Return the (X, Y) coordinate for the center point of the cell that contains the specified text.  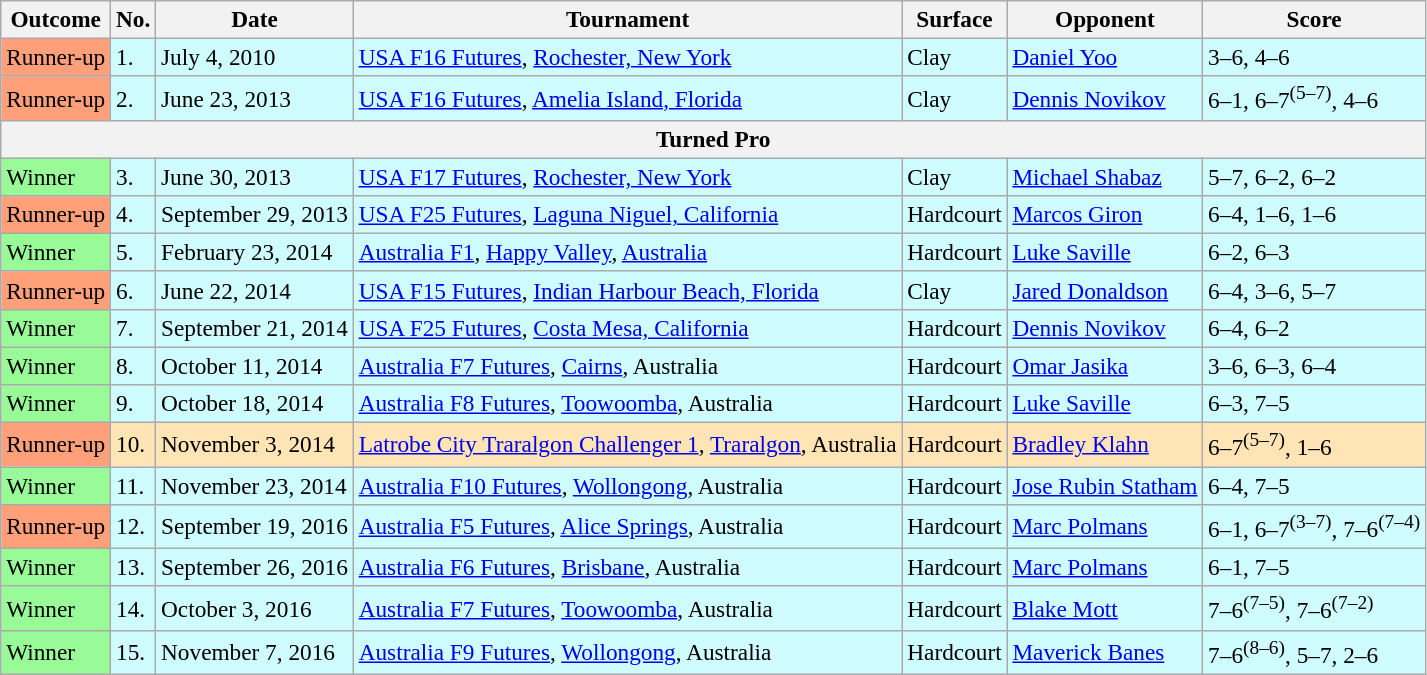
October 18, 2014 (255, 403)
Marcos Giron (1105, 214)
September 26, 2016 (255, 567)
6–4, 6–2 (1314, 328)
3. (134, 177)
6–1, 6–7(5–7), 4–6 (1314, 98)
8. (134, 366)
June 23, 2013 (255, 98)
6–2, 6–3 (1314, 252)
November 7, 2016 (255, 652)
USA F25 Futures, Costa Mesa, California (628, 328)
1. (134, 57)
15. (134, 652)
Surface (954, 19)
3–6, 6–3, 6–4 (1314, 366)
June 22, 2014 (255, 290)
No. (134, 19)
Bradley Klahn (1105, 444)
12. (134, 526)
6–4, 7–5 (1314, 485)
Australia F10 Futures, Wollongong, Australia (628, 485)
7–6(8–6), 5–7, 2–6 (1314, 652)
USA F15 Futures, Indian Harbour Beach, Florida (628, 290)
Blake Mott (1105, 608)
Score (1314, 19)
3–6, 4–6 (1314, 57)
10. (134, 444)
6. (134, 290)
June 30, 2013 (255, 177)
Australia F5 Futures, Alice Springs, Australia (628, 526)
USA F16 Futures, Rochester, New York (628, 57)
Australia F8 Futures, Toowoomba, Australia (628, 403)
November 3, 2014 (255, 444)
Michael Shabaz (1105, 177)
7–6(7–5), 7–6(7–2) (1314, 608)
Date (255, 19)
4. (134, 214)
October 3, 2016 (255, 608)
6–1, 7–5 (1314, 567)
July 4, 2010 (255, 57)
6–7(5–7), 1–6 (1314, 444)
Jose Rubin Statham (1105, 485)
September 21, 2014 (255, 328)
September 19, 2016 (255, 526)
Latrobe City Traralgon Challenger 1, Traralgon, Australia (628, 444)
February 23, 2014 (255, 252)
Australia F1, Happy Valley, Australia (628, 252)
Australia F9 Futures, Wollongong, Australia (628, 652)
2. (134, 98)
Omar Jasika (1105, 366)
6–4, 3–6, 5–7 (1314, 290)
6–3, 7–5 (1314, 403)
7. (134, 328)
October 11, 2014 (255, 366)
Turned Pro (714, 139)
Maverick Banes (1105, 652)
Tournament (628, 19)
6–4, 1–6, 1–6 (1314, 214)
September 29, 2013 (255, 214)
USA F16 Futures, Amelia Island, Florida (628, 98)
USA F17 Futures, Rochester, New York (628, 177)
Australia F7 Futures, Cairns, Australia (628, 366)
14. (134, 608)
USA F25 Futures, Laguna Niguel, California (628, 214)
11. (134, 485)
November 23, 2014 (255, 485)
Opponent (1105, 19)
13. (134, 567)
Daniel Yoo (1105, 57)
5. (134, 252)
Outcome (56, 19)
9. (134, 403)
5–7, 6–2, 6–2 (1314, 177)
6–1, 6–7(3–7), 7–6(7–4) (1314, 526)
Australia F6 Futures, Brisbane, Australia (628, 567)
Australia F7 Futures, Toowoomba, Australia (628, 608)
Jared Donaldson (1105, 290)
